Pinpoint the cell where the given text exists, returning its (X, Y) midpoint coordinate. 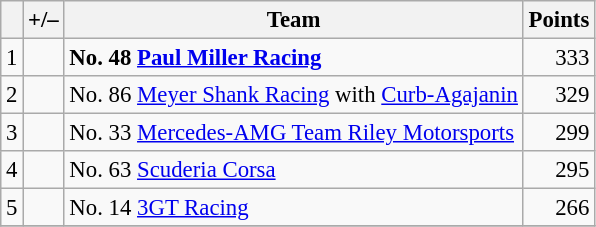
295 (558, 170)
299 (558, 133)
Team (294, 20)
5 (12, 208)
No. 63 Scuderia Corsa (294, 170)
No. 14 3GT Racing (294, 208)
No. 48 Paul Miller Racing (294, 58)
333 (558, 58)
Points (558, 20)
266 (558, 208)
3 (12, 133)
1 (12, 58)
329 (558, 95)
+/– (44, 20)
No. 33 Mercedes-AMG Team Riley Motorsports (294, 133)
No. 86 Meyer Shank Racing with Curb-Agajanin (294, 95)
4 (12, 170)
2 (12, 95)
